Pinpoint the cell where the given text exists, returning its [x, y] midpoint coordinate. 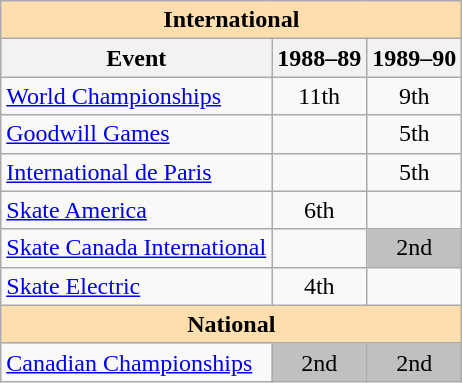
Skate America [136, 210]
International [232, 20]
11th [320, 96]
Event [136, 58]
9th [414, 96]
4th [320, 286]
6th [320, 210]
Skate Canada International [136, 248]
Canadian Championships [136, 362]
Skate Electric [136, 286]
World Championships [136, 96]
1988–89 [320, 58]
1989–90 [414, 58]
National [232, 324]
Goodwill Games [136, 134]
International de Paris [136, 172]
